Capture the cell that displays the provided text and extract its [x, y] central coordinate. 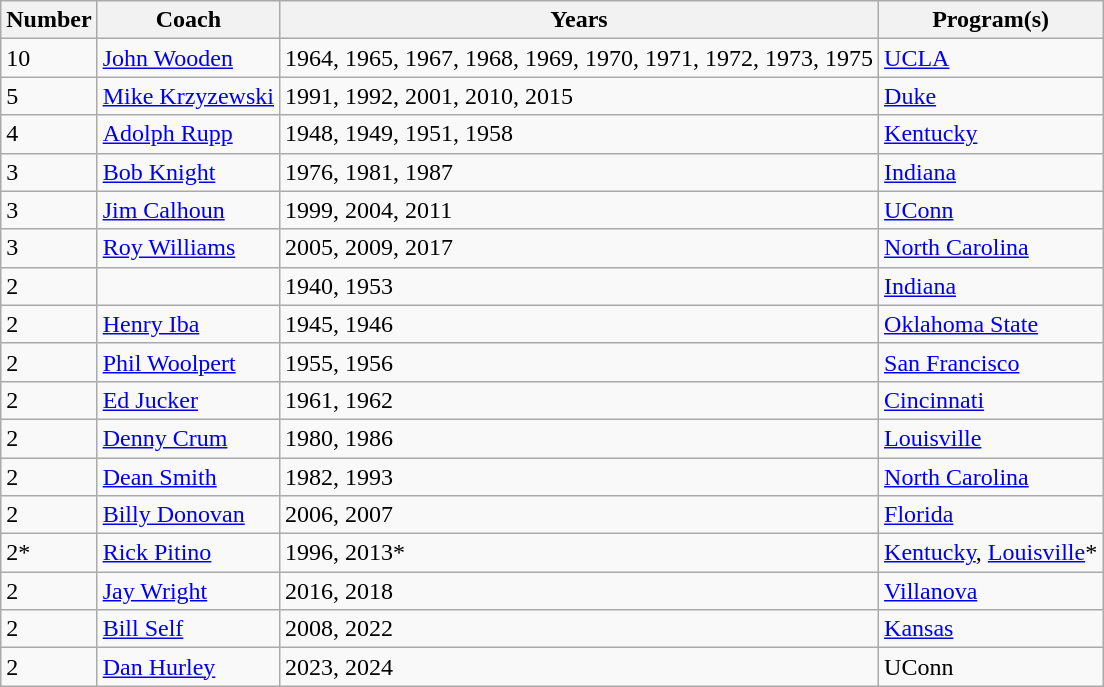
Rick Pitino [188, 553]
1991, 1992, 2001, 2010, 2015 [578, 96]
Kentucky [991, 134]
1964, 1965, 1967, 1968, 1969, 1970, 1971, 1972, 1973, 1975 [578, 58]
2005, 2009, 2017 [578, 248]
Florida [991, 515]
Number [49, 20]
2023, 2024 [578, 667]
1980, 1986 [578, 438]
Oklahoma State [991, 324]
Denny Crum [188, 438]
Bill Self [188, 629]
1976, 1981, 1987 [578, 172]
Program(s) [991, 20]
4 [49, 134]
San Francisco [991, 362]
Billy Donovan [188, 515]
1996, 2013* [578, 553]
2008, 2022 [578, 629]
UCLA [991, 58]
Jay Wright [188, 591]
Ed Jucker [188, 400]
1982, 1993 [578, 477]
Adolph Rupp [188, 134]
Phil Woolpert [188, 362]
Duke [991, 96]
10 [49, 58]
1961, 1962 [578, 400]
2006, 2007 [578, 515]
2* [49, 553]
1948, 1949, 1951, 1958 [578, 134]
1999, 2004, 2011 [578, 210]
1940, 1953 [578, 286]
Jim Calhoun [188, 210]
5 [49, 96]
Villanova [991, 591]
Roy Williams [188, 248]
Coach [188, 20]
Bob Knight [188, 172]
1955, 1956 [578, 362]
John Wooden [188, 58]
Kentucky, Louisville* [991, 553]
Louisville [991, 438]
Kansas [991, 629]
Dean Smith [188, 477]
Henry Iba [188, 324]
Years [578, 20]
Dan Hurley [188, 667]
Mike Krzyzewski [188, 96]
Cincinnati [991, 400]
2016, 2018 [578, 591]
1945, 1946 [578, 324]
